Capture the cell that displays the provided text and extract its [X, Y] central coordinate. 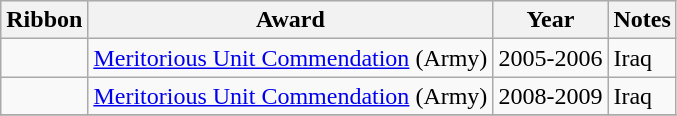
Award [290, 20]
Year [550, 20]
Notes [642, 20]
2005-2006 [550, 58]
2008-2009 [550, 96]
Ribbon [44, 20]
